Identify which cell holds the provided text, then report its [X, Y] central coordinate. 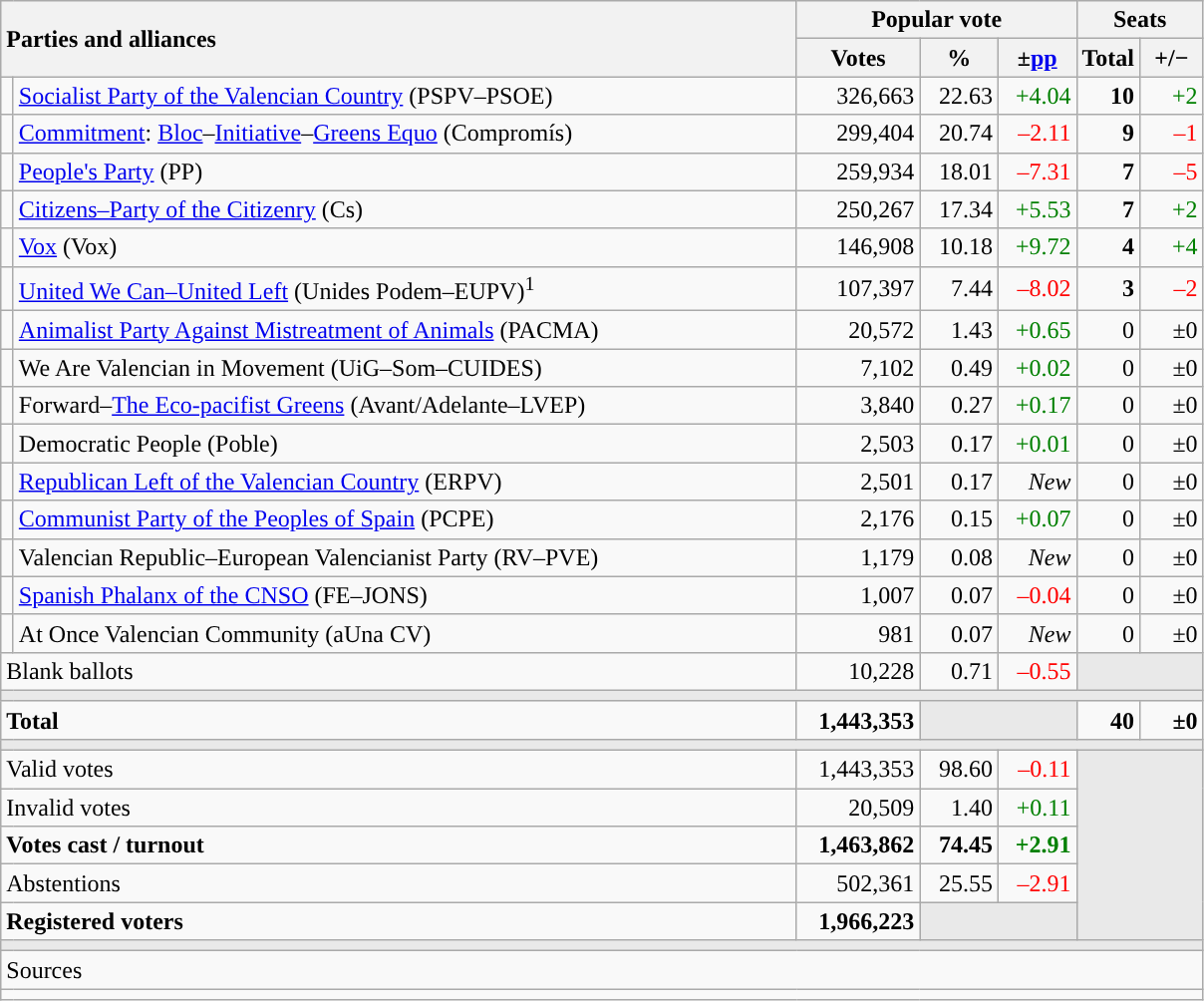
Republican Left of the Valencian Country (ERPV) [405, 482]
Sources [602, 970]
0.08 [959, 557]
–2 [1172, 289]
Valid votes [399, 770]
10.18 [959, 247]
981 [858, 633]
+4.04 [1037, 96]
Forward–The Eco-pacifist Greens (Avant/Adelante–LVEP) [405, 406]
502,361 [858, 883]
+/− [1172, 58]
+4 [1172, 247]
9 [1108, 134]
Votes cast / turnout [399, 845]
2,503 [858, 444]
259,934 [858, 171]
299,404 [858, 134]
+0.11 [1037, 808]
Animalist Party Against Mistreatment of Animals (PACMA) [405, 330]
Citizens–Party of the Citizenry (Cs) [405, 209]
–0.11 [1037, 770]
7.44 [959, 289]
1.43 [959, 330]
3,840 [858, 406]
+0.07 [1037, 519]
–8.02 [1037, 289]
0.27 [959, 406]
146,908 [858, 247]
107,397 [858, 289]
20,509 [858, 808]
98.60 [959, 770]
1.40 [959, 808]
Democratic People (Poble) [405, 444]
Popular vote [937, 20]
–5 [1172, 171]
–0.55 [1037, 671]
People's Party (PP) [405, 171]
+5.53 [1037, 209]
+0.01 [1037, 444]
7,102 [858, 368]
1,007 [858, 595]
250,267 [858, 209]
22.63 [959, 96]
+2.91 [1037, 845]
Blank ballots [399, 671]
–2.11 [1037, 134]
% [959, 58]
Registered voters [399, 921]
20,572 [858, 330]
1,463,862 [858, 845]
+0.17 [1037, 406]
326,663 [858, 96]
Abstentions [399, 883]
0.49 [959, 368]
+9.72 [1037, 247]
Votes [858, 58]
–7.31 [1037, 171]
10 [1108, 96]
–1 [1172, 134]
10,228 [858, 671]
3 [1108, 289]
Socialist Party of the Valencian Country (PSPV–PSOE) [405, 96]
–2.91 [1037, 883]
4 [1108, 247]
Communist Party of the Peoples of Spain (PCPE) [405, 519]
Spanish Phalanx of the CNSO (FE–JONS) [405, 595]
Seats [1140, 20]
Commitment: Bloc–Initiative–Greens Equo (Compromís) [405, 134]
25.55 [959, 883]
United We Can–United Left (Unides Podem–EUPV)1 [405, 289]
Invalid votes [399, 808]
0.15 [959, 519]
17.34 [959, 209]
2,501 [858, 482]
1,179 [858, 557]
+0.65 [1037, 330]
1,966,223 [858, 921]
+0.02 [1037, 368]
±pp [1037, 58]
We Are Valencian in Movement (UiG–Som–CUIDES) [405, 368]
Parties and alliances [399, 39]
Valencian Republic–European Valencianist Party (RV–PVE) [405, 557]
Vox (Vox) [405, 247]
40 [1108, 720]
2,176 [858, 519]
–0.04 [1037, 595]
0.71 [959, 671]
18.01 [959, 171]
20.74 [959, 134]
At Once Valencian Community (aUna CV) [405, 633]
74.45 [959, 845]
